Detect which cell encompasses the target text, then output its [X, Y] center coordinate. 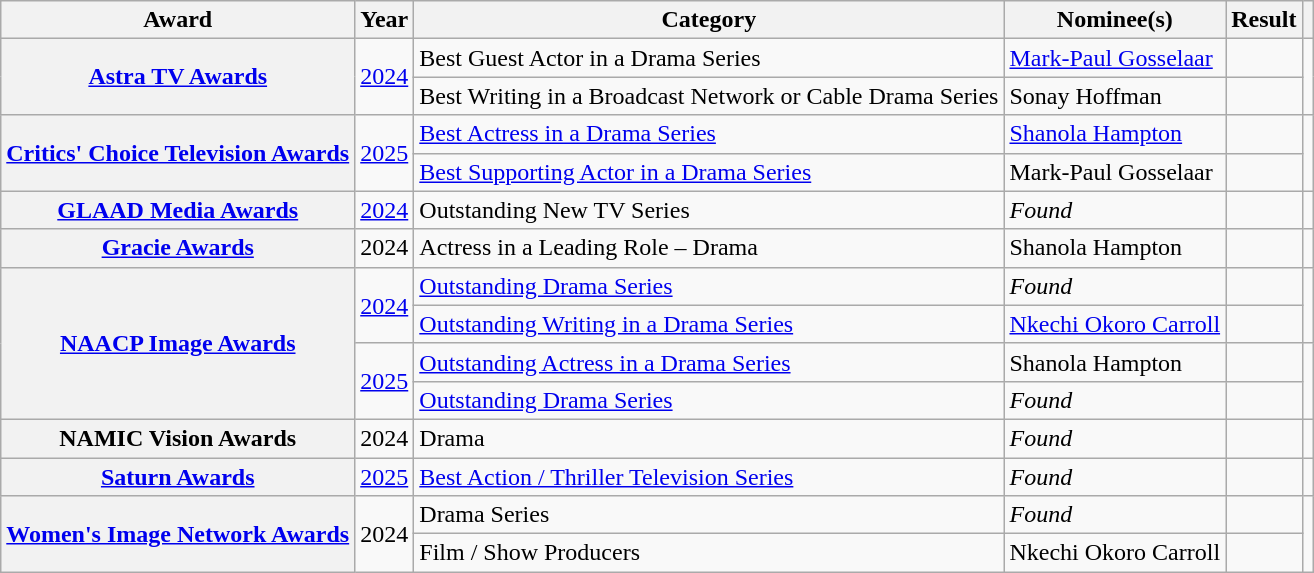
Sonay Hoffman [1115, 96]
NAACP Image Awards [178, 343]
Astra TV Awards [178, 77]
Nominee(s) [1115, 20]
Actress in a Leading Role – Drama [709, 248]
Drama [709, 438]
Gracie Awards [178, 248]
Saturn Awards [178, 477]
Outstanding New TV Series [709, 210]
Film / Show Producers [709, 553]
Outstanding Writing in a Drama Series [709, 324]
Year [384, 20]
GLAAD Media Awards [178, 210]
Best Guest Actor in a Drama Series [709, 58]
Best Actress in a Drama Series [709, 134]
Women's Image Network Awards [178, 534]
Best Writing in a Broadcast Network or Cable Drama Series [709, 96]
Outstanding Actress in a Drama Series [709, 362]
Best Action / Thriller Television Series [709, 477]
NAMIC Vision Awards [178, 438]
Award [178, 20]
Critics' Choice Television Awards [178, 153]
Category [709, 20]
Drama Series [709, 515]
Result [1264, 20]
Best Supporting Actor in a Drama Series [709, 172]
